Determine the [X, Y] coordinate at the center of the cell enclosing the given text.  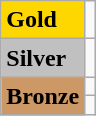
Gold [43, 20]
Silver [43, 58]
Bronze [43, 96]
